Return [X, Y] of the center of cell containing provided text 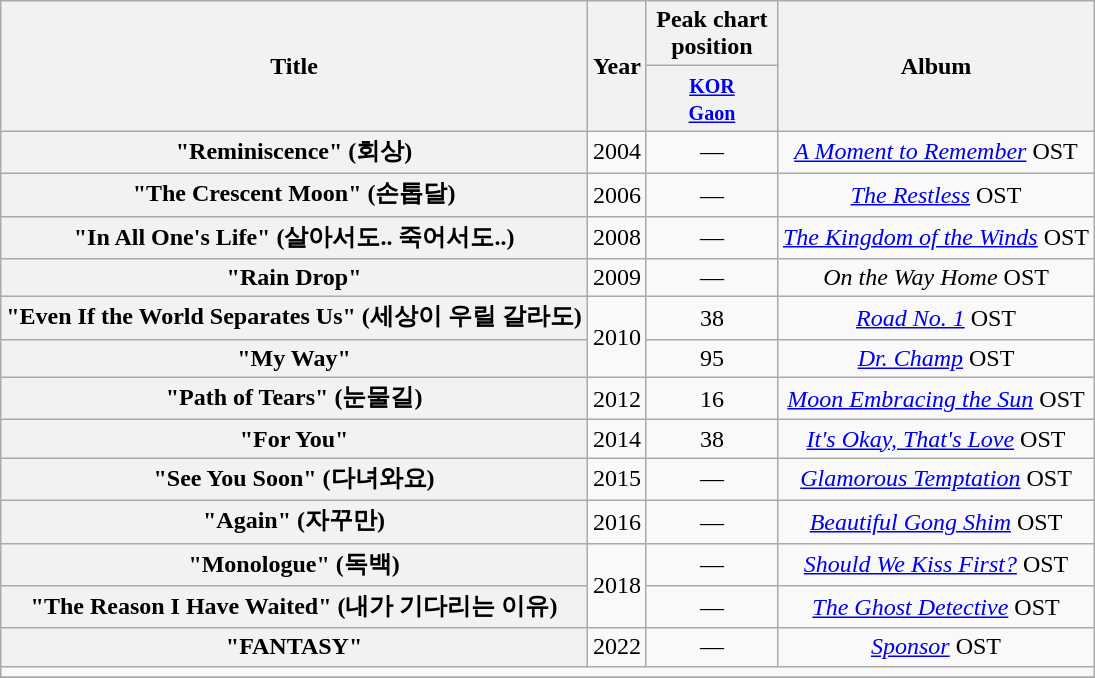
The Ghost Detective OST [936, 608]
"Again" (자꾸만) [294, 522]
The Kingdom of the Winds OST [936, 238]
"Monologue" (독백) [294, 564]
"In All One's Life" (살아서도.. 죽어서도..) [294, 238]
"The Crescent Moon" (손톱달) [294, 194]
2006 [616, 194]
"FANTASY" [294, 647]
Sponsor OST [936, 647]
Road No. 1 OST [936, 318]
2004 [616, 152]
Peak chart position [712, 34]
2018 [616, 586]
"See You Soon" (다녀와요) [294, 480]
2009 [616, 278]
Dr. Champ OST [936, 358]
A Moment to Remember OST [936, 152]
2012 [616, 398]
"For You" [294, 439]
Moon Embracing the Sun OST [936, 398]
95 [712, 358]
Glamorous Temptation OST [936, 480]
16 [712, 398]
2015 [616, 480]
Beautiful Gong Shim OST [936, 522]
2016 [616, 522]
2008 [616, 238]
"The Reason I Have Waited" (내가 기다리는 이유) [294, 608]
Year [616, 66]
KORGaon [712, 98]
The Restless OST [936, 194]
"My Way" [294, 358]
Title [294, 66]
It's Okay, That's Love OST [936, 439]
Should We Kiss First? OST [936, 564]
"Rain Drop" [294, 278]
"Path of Tears" (눈물길) [294, 398]
2022 [616, 647]
On the Way Home OST [936, 278]
"Reminiscence" (회상) [294, 152]
2014 [616, 439]
"Even If the World Separates Us" (세상이 우릴 갈라도) [294, 318]
2010 [616, 338]
Album [936, 66]
